Scan for the cell matching the given text and deliver its [x, y] coordinate at center. 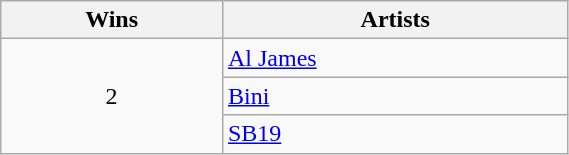
SB19 [395, 134]
Al James [395, 58]
Bini [395, 96]
2 [112, 96]
Artists [395, 20]
Wins [112, 20]
